Identify which cell holds the provided text, then report its (X, Y) central coordinate. 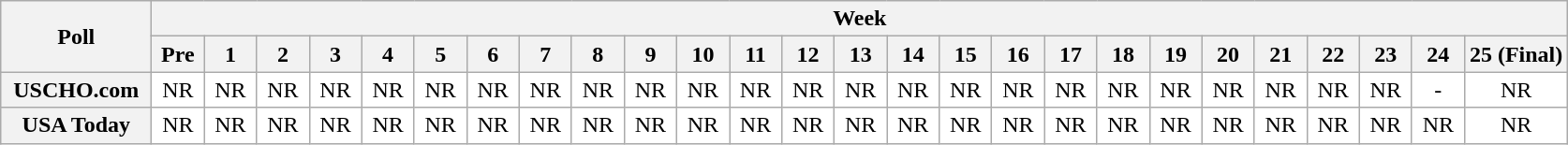
USA Today (77, 125)
17 (1071, 54)
14 (913, 54)
25 (Final) (1516, 54)
Week (860, 19)
4 (388, 54)
- (1438, 90)
18 (1123, 54)
20 (1228, 54)
8 (598, 54)
5 (440, 54)
6 (493, 54)
13 (861, 54)
24 (1438, 54)
10 (703, 54)
1 (230, 54)
19 (1176, 54)
23 (1385, 54)
7 (545, 54)
16 (1018, 54)
21 (1280, 54)
USCHO.com (77, 90)
12 (808, 54)
11 (755, 54)
3 (335, 54)
2 (283, 54)
9 (650, 54)
15 (966, 54)
Pre (178, 54)
Poll (77, 36)
22 (1333, 54)
